Return [X, Y] of the center of cell containing provided text 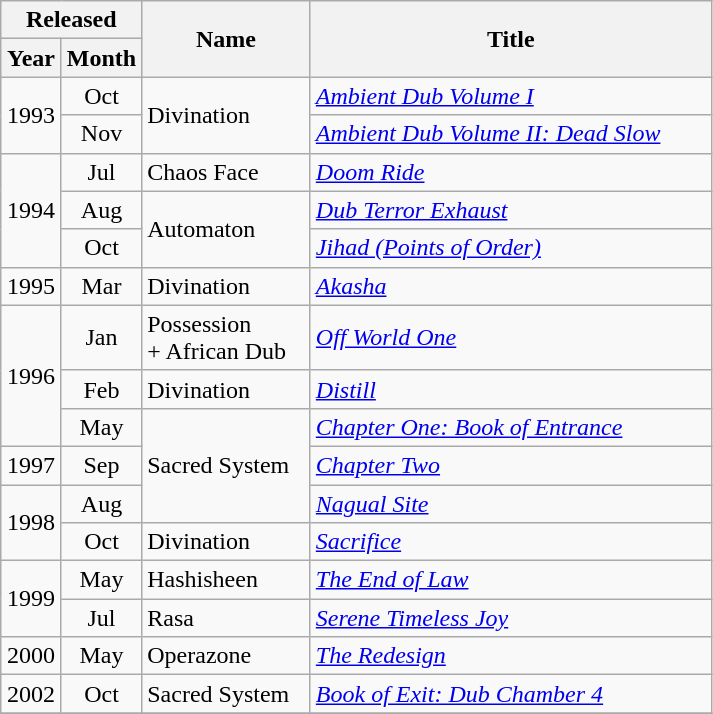
Distill [510, 389]
1999 [32, 599]
The End of Law [510, 580]
Off World One [510, 338]
2002 [32, 694]
Jan [101, 338]
Mar [101, 286]
Month [101, 58]
1998 [32, 522]
Title [510, 39]
Operazone [226, 656]
Nov [101, 134]
Chapter Two [510, 465]
Akasha [510, 286]
Year [32, 58]
Ambient Dub Volume II: Dead Slow [510, 134]
Possession+ African Dub [226, 338]
Rasa [226, 618]
1994 [32, 210]
Nagual Site [510, 503]
Doom Ride [510, 172]
Ambient Dub Volume I [510, 96]
Sacrifice [510, 542]
1995 [32, 286]
Name [226, 39]
Serene Timeless Joy [510, 618]
1997 [32, 465]
Chaos Face [226, 172]
Automaton [226, 229]
Chapter One: Book of Entrance [510, 427]
1996 [32, 376]
Feb [101, 389]
Sep [101, 465]
Dub Terror Exhaust [510, 210]
Released [72, 20]
Jihad (Points of Order) [510, 248]
Hashisheen [226, 580]
Book of Exit: Dub Chamber 4 [510, 694]
2000 [32, 656]
The Redesign [510, 656]
1993 [32, 115]
